Detect which cell encompasses the target text, then output its [X, Y] center coordinate. 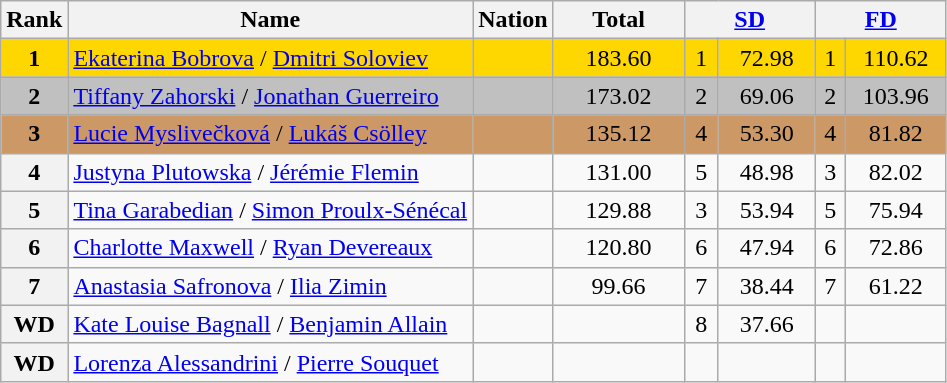
48.98 [766, 172]
75.94 [896, 210]
Kate Louise Bagnall / Benjamin Allain [270, 324]
53.30 [766, 134]
72.98 [766, 58]
61.22 [896, 286]
SD [750, 20]
82.02 [896, 172]
Lorenza Alessandrini / Pierre Souquet [270, 362]
8 [701, 324]
72.86 [896, 248]
Justyna Plutowska / Jérémie Flemin [270, 172]
53.94 [766, 210]
FD [880, 20]
110.62 [896, 58]
120.80 [618, 248]
Lucie Myslivečková / Lukáš Csölley [270, 134]
129.88 [618, 210]
69.06 [766, 96]
131.00 [618, 172]
103.96 [896, 96]
38.44 [766, 286]
81.82 [896, 134]
Ekaterina Bobrova / Dmitri Soloviev [270, 58]
173.02 [618, 96]
Tiffany Zahorski / Jonathan Guerreiro [270, 96]
Rank [34, 20]
37.66 [766, 324]
99.66 [618, 286]
Tina Garabedian / Simon Proulx-Sénécal [270, 210]
Nation [513, 20]
47.94 [766, 248]
Total [618, 20]
135.12 [618, 134]
Anastasia Safronova / Ilia Zimin [270, 286]
Name [270, 20]
Charlotte Maxwell / Ryan Devereaux [270, 248]
183.60 [618, 58]
